Detect which cell encompasses the target text, then output its [x, y] center coordinate. 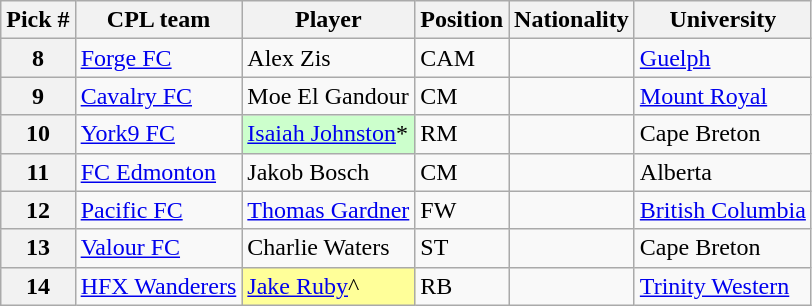
Forge FC [158, 58]
Guelph [722, 58]
14 [38, 286]
Alex Zis [328, 58]
Moe El Gandour [328, 96]
CPL team [158, 20]
CAM [462, 58]
FC Edmonton [158, 172]
RB [462, 286]
9 [38, 96]
Trinity Western [722, 286]
8 [38, 58]
Nationality [572, 20]
Cavalry FC [158, 96]
Thomas Gardner [328, 210]
13 [38, 248]
RM [462, 134]
Valour FC [158, 248]
12 [38, 210]
ST [462, 248]
10 [38, 134]
British Columbia [722, 210]
Pacific FC [158, 210]
Position [462, 20]
Player [328, 20]
Mount Royal [722, 96]
York9 FC [158, 134]
Pick # [38, 20]
Isaiah Johnston* [328, 134]
University [722, 20]
11 [38, 172]
Charlie Waters [328, 248]
Jake Ruby^ [328, 286]
FW [462, 210]
Alberta [722, 172]
Jakob Bosch [328, 172]
HFX Wanderers [158, 286]
